From the cell containing the given text, extract its center point as [X, Y] coordinate. 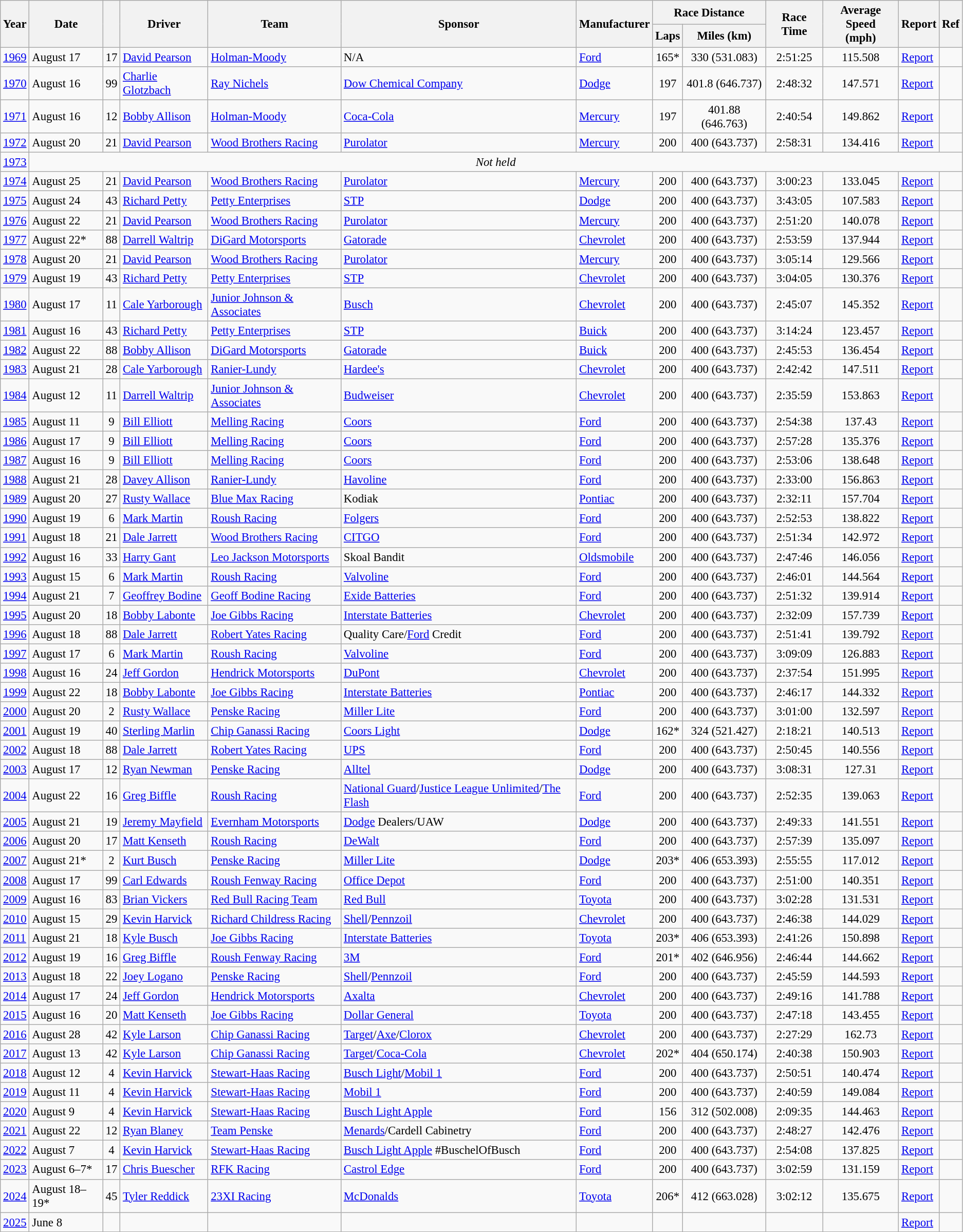
2019 [15, 1092]
2:46:01 [794, 576]
Richard Childress Racing [274, 919]
2:51:32 [794, 595]
2:49:16 [794, 996]
Sponsor [459, 24]
206* [668, 1196]
2012 [15, 957]
2017 [15, 1054]
2:40:54 [794, 117]
2:09:35 [794, 1112]
Year [15, 24]
142.972 [861, 538]
2:45:59 [794, 977]
140.513 [861, 731]
3:02:59 [794, 1170]
2:32:11 [794, 499]
3M [459, 957]
138.648 [861, 460]
Kurt Busch [164, 861]
2:55:55 [794, 861]
Kyle Busch [164, 938]
144.463 [861, 1112]
135.675 [861, 1196]
117.012 [861, 861]
140.078 [861, 220]
130.376 [861, 278]
402 (646.956) [725, 957]
2:48:32 [794, 83]
3:01:00 [794, 712]
2024 [15, 1196]
1994 [15, 595]
Evernham Motorsports [274, 822]
27 [111, 499]
1975 [15, 201]
Busch [459, 304]
CITGO [459, 538]
1982 [15, 350]
August 28 [66, 1034]
139.792 [861, 634]
162* [668, 731]
Quality Care/Ford Credit [459, 634]
29 [111, 919]
2022 [15, 1150]
N/A [459, 58]
Jeremy Mayfield [164, 822]
Date [66, 24]
2025 [15, 1222]
156 [668, 1112]
2:51:00 [794, 880]
136.454 [861, 350]
2:45:53 [794, 350]
1970 [15, 83]
Manufacturer [615, 24]
2011 [15, 938]
142.476 [861, 1131]
143.455 [861, 1015]
1976 [15, 220]
2:46:38 [794, 919]
1997 [15, 654]
127.31 [861, 770]
1991 [15, 538]
2008 [15, 880]
151.995 [861, 673]
150.898 [861, 938]
150.903 [861, 1054]
3:08:31 [794, 770]
144.593 [861, 977]
2:42:42 [794, 369]
139.914 [861, 595]
324 (521.427) [725, 731]
Ray Nichels [274, 83]
2001 [15, 731]
144.564 [861, 576]
2:40:38 [794, 1054]
138.822 [861, 518]
22 [111, 977]
Sterling Marlin [164, 731]
141.788 [861, 996]
3:02:12 [794, 1196]
2:51:20 [794, 220]
129.566 [861, 259]
Tyler Reddick [164, 1196]
2:51:34 [794, 538]
June 8 [66, 1222]
Geoffrey Bodine [164, 595]
2015 [15, 1015]
3:14:24 [794, 331]
2:58:31 [794, 143]
404 (650.174) [725, 1054]
Folgers [459, 518]
141.551 [861, 822]
2:40:59 [794, 1092]
Dollar General [459, 1015]
83 [111, 899]
UPS [459, 750]
1985 [15, 422]
Havoline [459, 480]
45 [111, 1196]
1998 [15, 673]
Alltel [459, 770]
Ref [951, 24]
Coca-Cola [459, 117]
140.474 [861, 1073]
3:04:05 [794, 278]
1972 [15, 143]
Office Depot [459, 880]
Mobil 1 [459, 1092]
107.583 [861, 201]
131.159 [861, 1170]
1999 [15, 692]
Target/Axe/Clorox [459, 1034]
7 [111, 595]
165* [668, 58]
2:47:46 [794, 557]
Kodiak [459, 499]
August 7 [66, 1150]
123.457 [861, 331]
Driver [164, 24]
2:53:59 [794, 239]
2013 [15, 977]
Not held [496, 162]
2:33:00 [794, 480]
145.352 [861, 304]
Chris Buescher [164, 1170]
Race Distance [709, 12]
40 [111, 731]
Geoff Bodine Racing [274, 595]
2004 [15, 795]
2:46:17 [794, 692]
1984 [15, 396]
1995 [15, 615]
August 13 [66, 1054]
149.862 [861, 117]
146.056 [861, 557]
23XI Racing [274, 1196]
137.825 [861, 1150]
133.045 [861, 181]
August 6–7* [66, 1170]
3:05:14 [794, 259]
1992 [15, 557]
135.097 [861, 841]
2:41:26 [794, 938]
140.351 [861, 880]
126.883 [861, 654]
1978 [15, 259]
2:48:27 [794, 1131]
147.571 [861, 83]
Target/Coca-Cola [459, 1054]
1990 [15, 518]
2006 [15, 841]
Ryan Newman [164, 770]
2:54:38 [794, 422]
2020 [15, 1112]
2:35:59 [794, 396]
1988 [15, 480]
2:52:53 [794, 518]
2:52:35 [794, 795]
Coors Light [459, 731]
312 (502.008) [725, 1112]
144.029 [861, 919]
2003 [15, 770]
144.332 [861, 692]
Charlie Glotzbach [164, 83]
Hardee's [459, 369]
Oldsmobile [615, 557]
2010 [15, 919]
132.597 [861, 712]
Ryan Blaney [164, 1131]
August 22* [66, 239]
Team [274, 24]
147.511 [861, 369]
Axalta [459, 996]
2021 [15, 1131]
137.944 [861, 239]
139.063 [861, 795]
DuPont [459, 673]
2:49:33 [794, 822]
157.739 [861, 615]
2:50:45 [794, 750]
DeWalt [459, 841]
149.084 [861, 1092]
August 25 [66, 181]
19 [111, 822]
Average Speed(mph) [861, 24]
Dodge Dealers/UAW [459, 822]
2009 [15, 899]
162.73 [861, 1034]
August 9 [66, 1112]
1974 [15, 181]
Miles (km) [725, 36]
2:46:44 [794, 957]
Brian Vickers [164, 899]
Laps [668, 36]
2:54:08 [794, 1150]
1989 [15, 499]
Busch Light/Mobil 1 [459, 1073]
2:47:18 [794, 1015]
Red Bull Racing Team [274, 899]
2:18:21 [794, 731]
August 21* [66, 861]
2:53:06 [794, 460]
20 [111, 1015]
135.376 [861, 441]
1971 [15, 117]
1979 [15, 278]
3:00:23 [794, 181]
2014 [15, 996]
1973 [15, 162]
Castrol Edge [459, 1170]
2002 [15, 750]
2005 [15, 822]
Blue Max Racing [274, 499]
August 24 [66, 201]
115.508 [861, 58]
202* [668, 1054]
1969 [15, 58]
Busch Light Apple #BuschelOfBusch [459, 1150]
3:09:09 [794, 654]
Davey Allison [164, 480]
Joey Logano [164, 977]
Race Time [794, 24]
2:32:09 [794, 615]
1986 [15, 441]
140.556 [861, 750]
33 [111, 557]
National Guard/Justice League Unlimited/The Flash [459, 795]
156.863 [861, 480]
Menards/Cardell Cabinetry [459, 1131]
2:37:54 [794, 673]
2:57:28 [794, 441]
1996 [15, 634]
134.416 [861, 143]
401.8 (646.737) [725, 83]
131.531 [861, 899]
1987 [15, 460]
153.863 [861, 396]
2000 [15, 712]
3:02:28 [794, 899]
157.704 [861, 499]
1977 [15, 239]
RFK Racing [274, 1170]
201* [668, 957]
144.662 [861, 957]
2023 [15, 1170]
3:43:05 [794, 201]
330 (531.083) [725, 58]
1981 [15, 331]
2007 [15, 861]
Harry Gant [164, 557]
Red Bull [459, 899]
Dow Chemical Company [459, 83]
1980 [15, 304]
412 (663.028) [725, 1196]
Busch Light Apple [459, 1112]
1993 [15, 576]
2018 [15, 1073]
137.43 [861, 422]
Budweiser [459, 396]
2:51:41 [794, 634]
Team Penske [274, 1131]
2:57:39 [794, 841]
1983 [15, 369]
Exide Batteries [459, 595]
2:50:51 [794, 1073]
Skoal Bandit [459, 557]
McDonalds [459, 1196]
2016 [15, 1034]
2:27:29 [794, 1034]
2:51:25 [794, 58]
August 18–19* [66, 1196]
Carl Edwards [164, 880]
Leo Jackson Motorsports [274, 557]
401.88 (646.763) [725, 117]
2:45:07 [794, 304]
